Search for the cell housing the specified text and yield its (x, y) center coordinate. 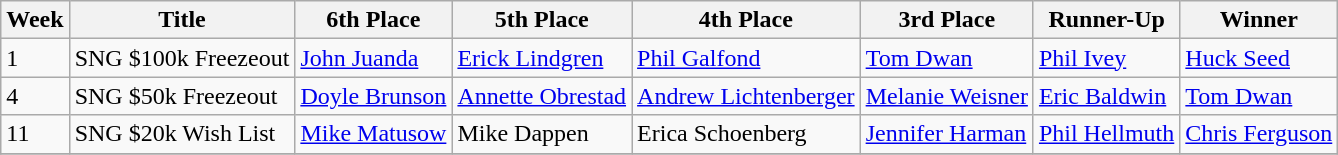
Phil Hellmuth (1106, 134)
Huck Seed (1259, 58)
Doyle Brunson (374, 96)
5th Place (542, 20)
Erica Schoenberg (746, 134)
SNG $100k Freezeout (182, 58)
6th Place (374, 20)
1 (35, 58)
11 (35, 134)
3rd Place (946, 20)
Mike Dappen (542, 134)
Jennifer Harman (946, 134)
Title (182, 20)
Phil Ivey (1106, 58)
Melanie Weisner (946, 96)
Week (35, 20)
4 (35, 96)
Erick Lindgren (542, 58)
SNG $20k Wish List (182, 134)
Annette Obrestad (542, 96)
Chris Ferguson (1259, 134)
4th Place (746, 20)
John Juanda (374, 58)
Runner-Up (1106, 20)
Eric Baldwin (1106, 96)
SNG $50k Freezeout (182, 96)
Andrew Lichtenberger (746, 96)
Mike Matusow (374, 134)
Phil Galfond (746, 58)
Winner (1259, 20)
